Find where the given text appears and provide that cell's center as (X, Y) coordinate. 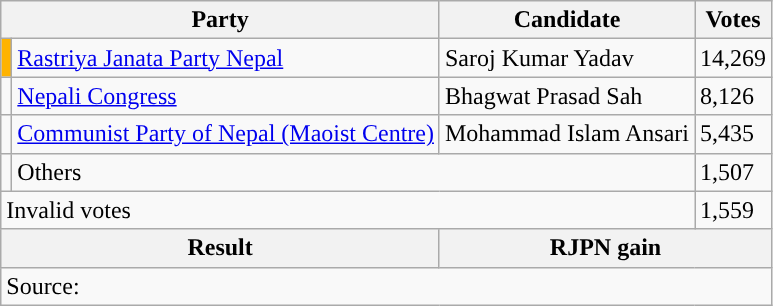
Others (354, 172)
Candidate (566, 20)
Party (220, 20)
1,559 (732, 210)
Communist Party of Nepal (Maoist Centre) (226, 134)
Result (220, 248)
8,126 (732, 96)
14,269 (732, 58)
Rastriya Janata Party Nepal (226, 58)
Nepali Congress (226, 96)
Saroj Kumar Yadav (566, 58)
Source: (386, 286)
Bhagwat Prasad Sah (566, 96)
Votes (732, 20)
1,507 (732, 172)
RJPN gain (605, 248)
Mohammad Islam Ansari (566, 134)
Invalid votes (348, 210)
5,435 (732, 134)
